Capture the cell that displays the provided text and extract its (X, Y) central coordinate. 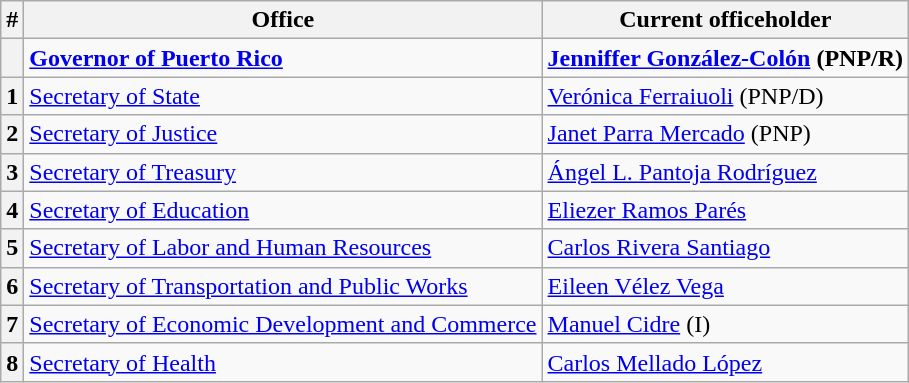
Office (283, 20)
Verónica Ferraiuoli (PNP/D) (726, 96)
# (12, 20)
Secretary of Health (283, 362)
7 (12, 324)
Current officeholder (726, 20)
Secretary of Transportation and Public Works (283, 286)
Eliezer Ramos Parés (726, 210)
Governor of Puerto Rico (283, 58)
Secretary of State (283, 96)
Ángel L. Pantoja Rodríguez (726, 172)
Manuel Cidre (I) (726, 324)
Eileen Vélez Vega (726, 286)
Carlos Mellado López (726, 362)
2 (12, 134)
Secretary of Justice (283, 134)
Secretary of Economic Development and Commerce (283, 324)
5 (12, 248)
8 (12, 362)
4 (12, 210)
Secretary of Education (283, 210)
6 (12, 286)
3 (12, 172)
Secretary of Labor and Human Resources (283, 248)
1 (12, 96)
Jenniffer González-Colón (PNP/R) (726, 58)
Carlos Rivera Santiago (726, 248)
Janet Parra Mercado (PNP) (726, 134)
Secretary of Treasury (283, 172)
